Output the [x, y] coordinate of the center of the cell containing the given text.  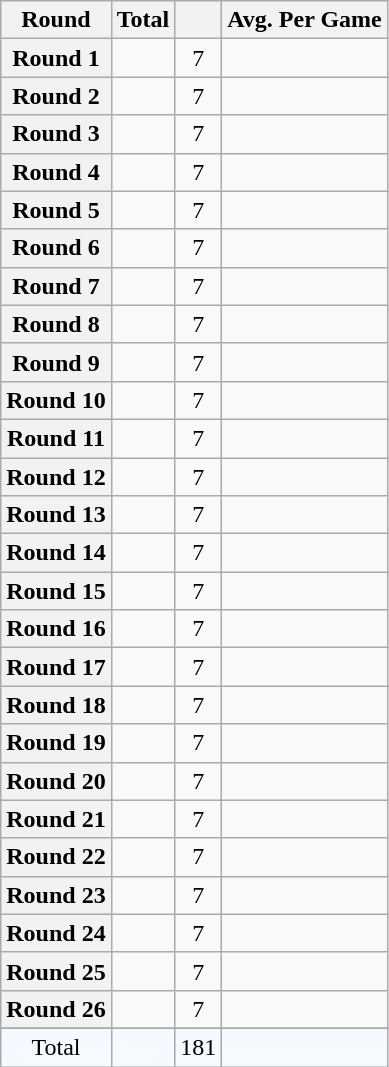
Round 25 [56, 971]
Round 8 [56, 324]
Round 3 [56, 134]
Round 24 [56, 933]
Round 2 [56, 96]
Round 16 [56, 629]
Round 26 [56, 1009]
Round 13 [56, 515]
Round [56, 20]
Round 14 [56, 553]
Round 6 [56, 248]
Round 10 [56, 400]
Round 12 [56, 477]
Round 15 [56, 591]
Round 18 [56, 705]
Round 22 [56, 857]
Round 7 [56, 286]
Round 20 [56, 781]
Round 21 [56, 819]
Round 23 [56, 895]
Round 5 [56, 210]
Round 9 [56, 362]
181 [198, 1047]
Round 4 [56, 172]
Round 11 [56, 438]
Round 19 [56, 743]
Round 17 [56, 667]
Round 1 [56, 58]
Avg. Per Game [304, 20]
